Provide the (X, Y) coordinate of the cell's center where the given text is located.  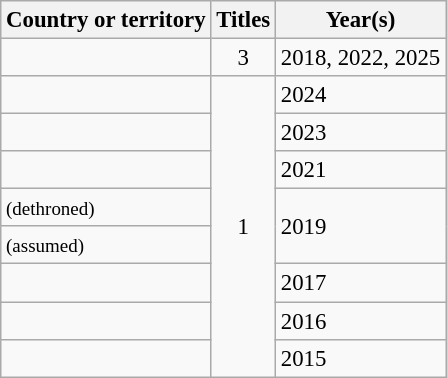
(dethroned) (106, 208)
2024 (360, 95)
Year(s) (360, 20)
2021 (360, 170)
2015 (360, 358)
2018, 2022, 2025 (360, 58)
1 (244, 226)
(assumed) (106, 245)
Country or territory (106, 20)
2023 (360, 133)
3 (244, 58)
Titles (244, 20)
2019 (360, 226)
2017 (360, 283)
2016 (360, 321)
